From the cell containing the given text, extract its center point as [X, Y] coordinate. 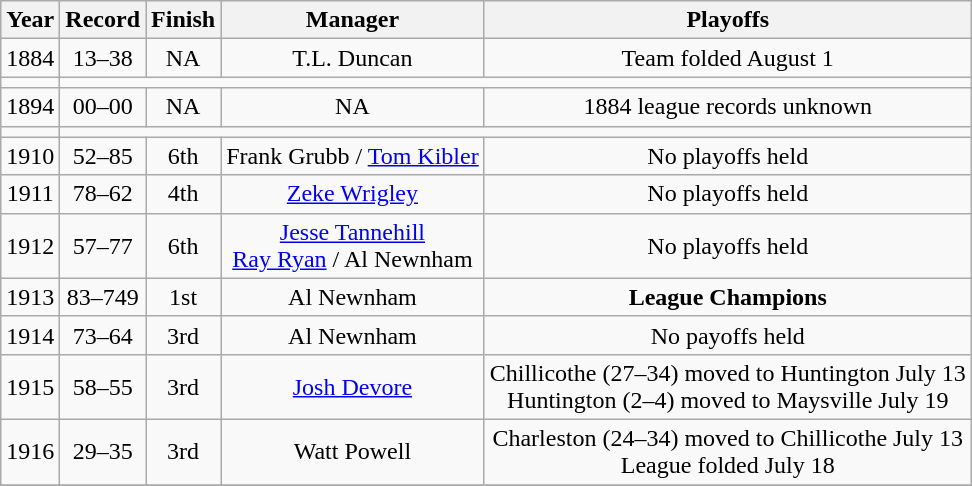
No payoffs held [728, 335]
1894 [30, 107]
League Champions [728, 297]
73–64 [103, 335]
58–55 [103, 386]
1914 [30, 335]
1884 league records unknown [728, 107]
Team folded August 1 [728, 58]
1913 [30, 297]
Zeke Wrigley [353, 194]
1915 [30, 386]
Jesse Tannehill Ray Ryan / Al Newnham [353, 246]
83–749 [103, 297]
Josh Devore [353, 386]
Finish [184, 20]
1911 [30, 194]
1884 [30, 58]
Playoffs [728, 20]
1910 [30, 156]
Chillicothe (27–34) moved to Huntington July 13 Huntington (2–4) moved to Maysville July 19 [728, 386]
57–77 [103, 246]
13–38 [103, 58]
Manager [353, 20]
00–00 [103, 107]
T.L. Duncan [353, 58]
Record [103, 20]
1916 [30, 452]
Frank Grubb / Tom Kibler [353, 156]
29–35 [103, 452]
4th [184, 194]
1912 [30, 246]
78–62 [103, 194]
52–85 [103, 156]
1st [184, 297]
Watt Powell [353, 452]
Year [30, 20]
Charleston (24–34) moved to Chillicothe July 13League folded July 18 [728, 452]
